Identify which cell holds the provided text, then report its [X, Y] central coordinate. 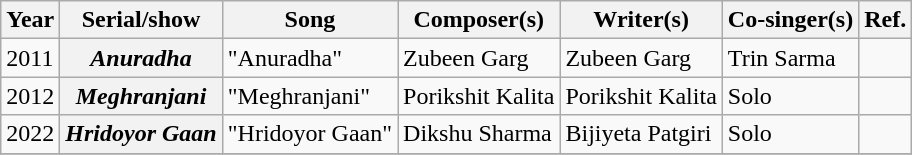
2011 [30, 58]
2022 [30, 134]
"Anuradha" [310, 58]
Composer(s) [479, 20]
Year [30, 20]
Anuradha [141, 58]
"Hridoyor Gaan" [310, 134]
Meghranjani [141, 96]
Ref. [886, 20]
Bijiyeta Patgiri [641, 134]
"Meghranjani" [310, 96]
Trin Sarma [790, 58]
Dikshu Sharma [479, 134]
Co-singer(s) [790, 20]
Song [310, 20]
2012 [30, 96]
Hridoyor Gaan [141, 134]
Writer(s) [641, 20]
Serial/show [141, 20]
